Identify which cell holds the provided text, then report its [x, y] central coordinate. 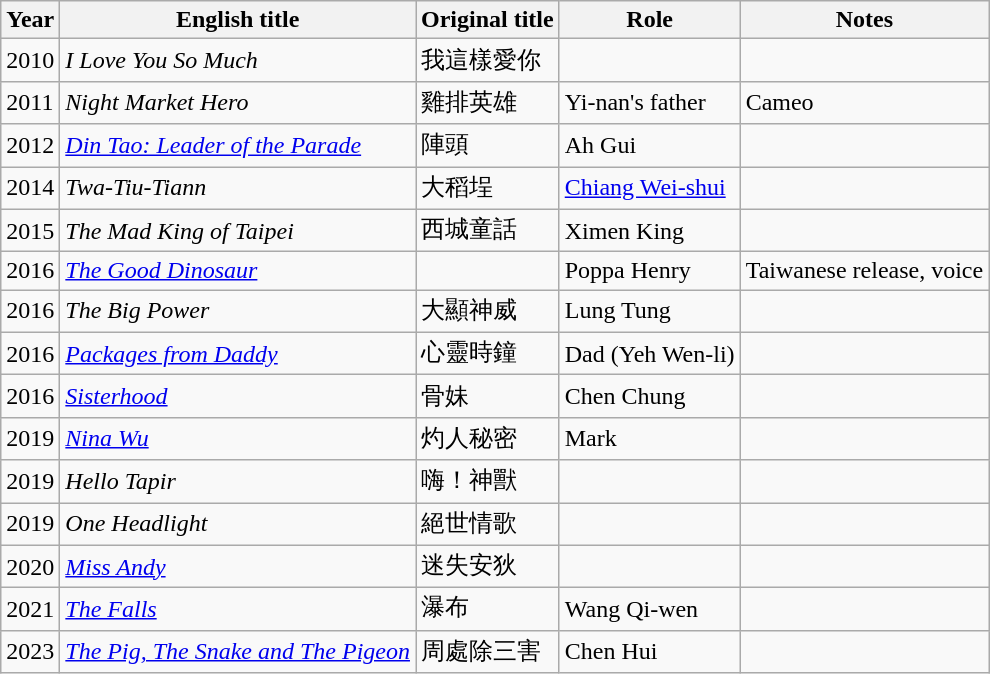
心靈時鐘 [488, 354]
Ximen King [650, 230]
Taiwanese release, voice [864, 271]
骨妹 [488, 396]
Chen Hui [650, 652]
迷失安狄 [488, 566]
Wang Qi-wen [650, 610]
The Mad King of Taipei [238, 230]
Nina Wu [238, 438]
Yi-nan's father [650, 102]
Twa-Tiu-Tiann [238, 188]
The Good Dinosaur [238, 271]
Ah Gui [650, 146]
Miss Andy [238, 566]
雞排英雄 [488, 102]
Chen Chung [650, 396]
2015 [30, 230]
Hello Tapir [238, 482]
2010 [30, 60]
大顯神威 [488, 312]
Mark [650, 438]
I Love You So Much [238, 60]
Chiang Wei-shui [650, 188]
Night Market Hero [238, 102]
The Big Power [238, 312]
西城童話 [488, 230]
2021 [30, 610]
English title [238, 20]
灼人秘密 [488, 438]
The Pig, The Snake and The Pigeon [238, 652]
Cameo [864, 102]
Sisterhood [238, 396]
2011 [30, 102]
2023 [30, 652]
Packages from Daddy [238, 354]
大稻埕 [488, 188]
嗨！神獸 [488, 482]
絕世情歌 [488, 524]
Poppa Henry [650, 271]
Role [650, 20]
2014 [30, 188]
周處除三害 [488, 652]
Year [30, 20]
2020 [30, 566]
Lung Tung [650, 312]
我這樣愛你 [488, 60]
Dad (Yeh Wen-li) [650, 354]
One Headlight [238, 524]
瀑布 [488, 610]
Original title [488, 20]
陣頭 [488, 146]
2012 [30, 146]
Din Tao: Leader of the Parade [238, 146]
The Falls [238, 610]
Notes [864, 20]
